Provide the [X, Y] coordinate of the cell's center where the given text is located.  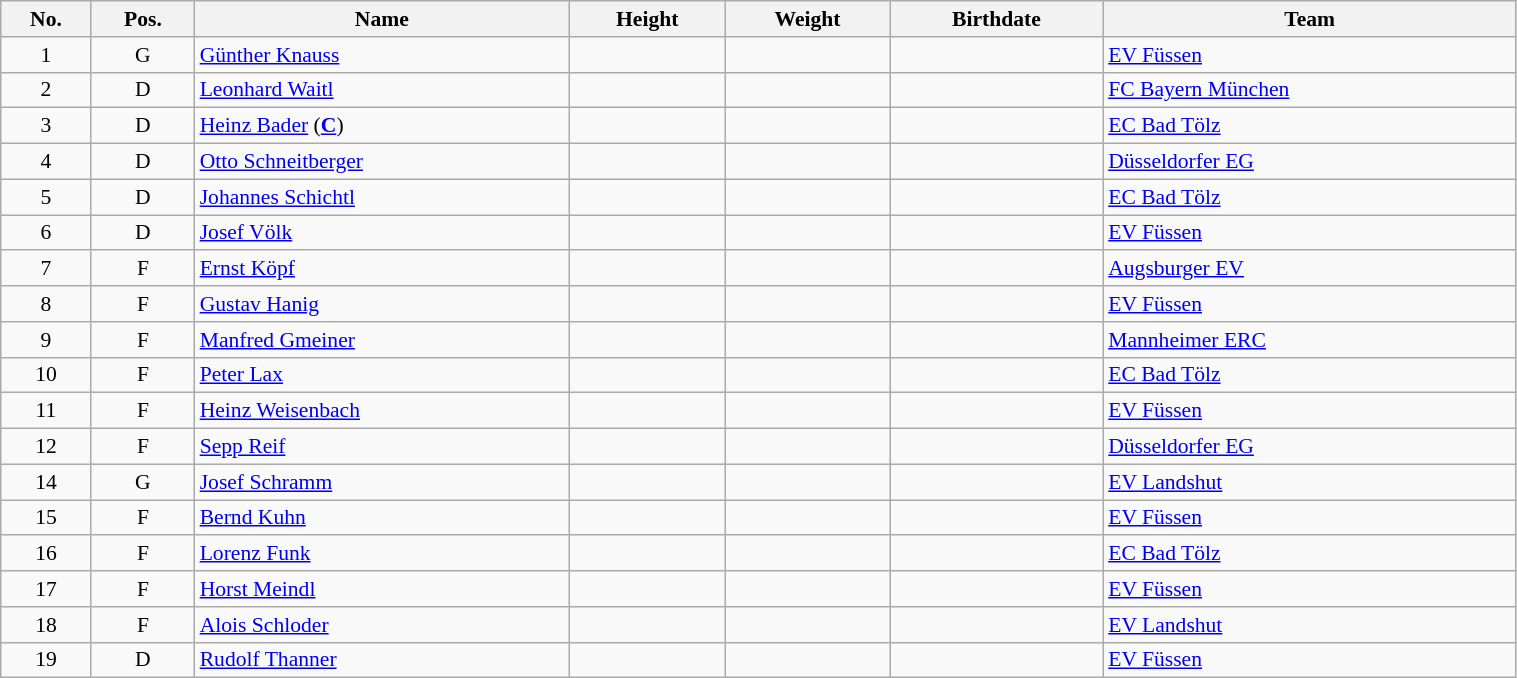
1 [46, 55]
Günther Knauss [382, 55]
Heinz Weisenbach [382, 411]
Heinz Bader (C) [382, 126]
18 [46, 625]
11 [46, 411]
Mannheimer ERC [1310, 340]
14 [46, 482]
Ernst Köpf [382, 269]
Sepp Reif [382, 447]
Josef Völk [382, 233]
Alois Schloder [382, 625]
4 [46, 162]
2 [46, 90]
5 [46, 197]
7 [46, 269]
Team [1310, 19]
Rudolf Thanner [382, 660]
15 [46, 518]
6 [46, 233]
17 [46, 589]
Manfred Gmeiner [382, 340]
Lorenz Funk [382, 554]
12 [46, 447]
Leonhard Waitl [382, 90]
8 [46, 304]
Josef Schramm [382, 482]
Otto Schneitberger [382, 162]
Name [382, 19]
Gustav Hanig [382, 304]
16 [46, 554]
Johannes Schichtl [382, 197]
No. [46, 19]
Weight [807, 19]
3 [46, 126]
FC Bayern München [1310, 90]
Augsburger EV [1310, 269]
Pos. [142, 19]
Birthdate [996, 19]
Peter Lax [382, 375]
Horst Meindl [382, 589]
19 [46, 660]
Height [647, 19]
Bernd Kuhn [382, 518]
10 [46, 375]
9 [46, 340]
